Extract the (x, y) coordinate from the center of the cell holding the provided text.  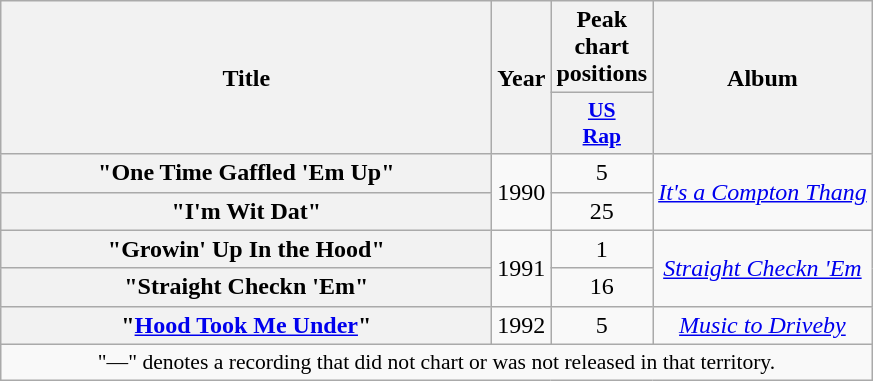
"—" denotes a recording that did not chart or was not released in that territory. (436, 362)
USRap (602, 124)
1990 (522, 192)
16 (602, 287)
Year (522, 78)
1991 (522, 268)
"I'm Wit Dat" (246, 211)
"One Time Gaffled 'Em Up" (246, 173)
"Straight Checkn 'Em" (246, 287)
It's a Compton Thang (763, 192)
Title (246, 78)
Music to Driveby (763, 325)
Peak chart positions (602, 47)
1 (602, 249)
Album (763, 78)
Straight Checkn 'Em (763, 268)
"Hood Took Me Under" (246, 325)
1992 (522, 325)
25 (602, 211)
"Growin' Up In the Hood" (246, 249)
